Extract the (x, y) coordinate from the center of the cell holding the provided text.  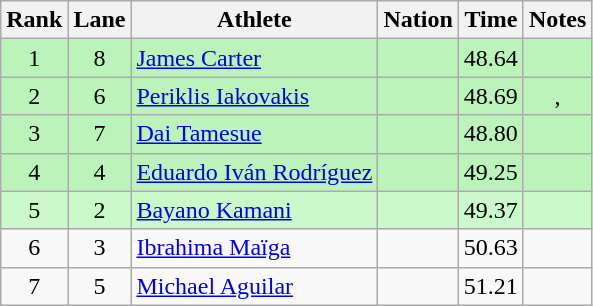
Time (490, 20)
Dai Tamesue (254, 134)
48.80 (490, 134)
8 (100, 58)
Eduardo Iván Rodríguez (254, 172)
Michael Aguilar (254, 286)
Rank (34, 20)
, (557, 96)
Bayano Kamani (254, 210)
Periklis Iakovakis (254, 96)
48.64 (490, 58)
Nation (418, 20)
1 (34, 58)
Notes (557, 20)
49.25 (490, 172)
Athlete (254, 20)
49.37 (490, 210)
51.21 (490, 286)
Lane (100, 20)
James Carter (254, 58)
Ibrahima Maïga (254, 248)
50.63 (490, 248)
48.69 (490, 96)
